Provide the (x, y) coordinate of the cell's center where the given text is located.  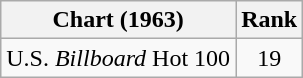
U.S. Billboard Hot 100 (118, 58)
Rank (270, 20)
19 (270, 58)
Chart (1963) (118, 20)
